For the text-containing cell, return its midpoint in [x, y] coordinate format. 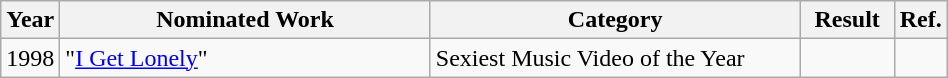
"I Get Lonely" [245, 58]
Sexiest Music Video of the Year [615, 58]
1998 [30, 58]
Ref. [920, 20]
Nominated Work [245, 20]
Year [30, 20]
Result [847, 20]
Category [615, 20]
